Detect which cell encompasses the target text, then output its (X, Y) center coordinate. 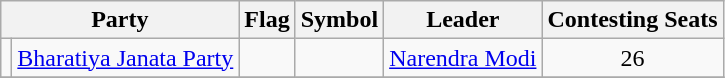
Party (120, 20)
Flag (267, 20)
Leader (463, 20)
Symbol (339, 20)
Contesting Seats (632, 20)
Bharatiya Janata Party (126, 58)
Narendra Modi (463, 58)
26 (632, 58)
